Provide the (X, Y) coordinate of the cell's center where the given text is located.  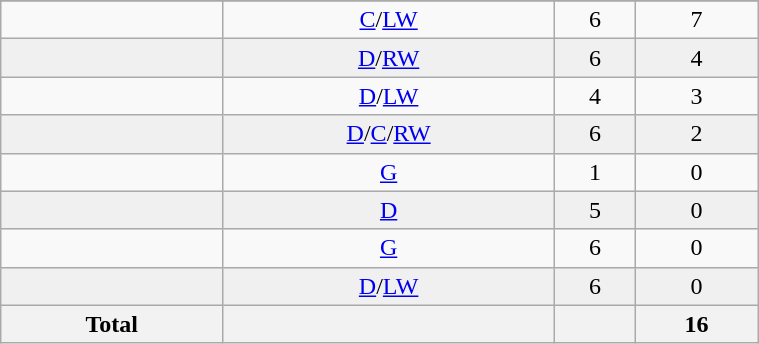
5 (596, 210)
D (389, 210)
7 (696, 20)
C/LW (389, 20)
2 (696, 134)
16 (696, 324)
D/C/RW (389, 134)
3 (696, 96)
1 (596, 172)
D/RW (389, 58)
Total (112, 324)
